Pinpoint the cell where the given text exists, returning its (X, Y) midpoint coordinate. 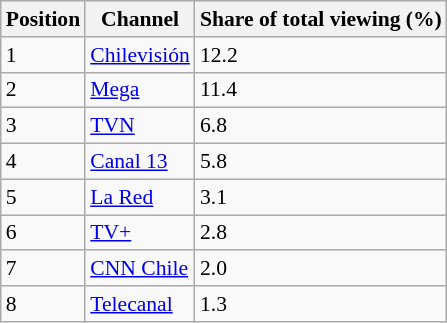
Telecanal (140, 304)
7 (43, 269)
2.0 (321, 269)
Channel (140, 19)
CNN Chile (140, 269)
Canal 13 (140, 162)
5.8 (321, 162)
1 (43, 55)
11.4 (321, 90)
TVN (140, 126)
3.1 (321, 197)
Position (43, 19)
Share of total viewing (%) (321, 19)
2.8 (321, 233)
Mega (140, 90)
5 (43, 197)
6.8 (321, 126)
3 (43, 126)
4 (43, 162)
TV+ (140, 233)
Chilevisión (140, 55)
2 (43, 90)
8 (43, 304)
6 (43, 233)
12.2 (321, 55)
1.3 (321, 304)
La Red (140, 197)
